Find where the given text appears and provide that cell's center as (x, y) coordinate. 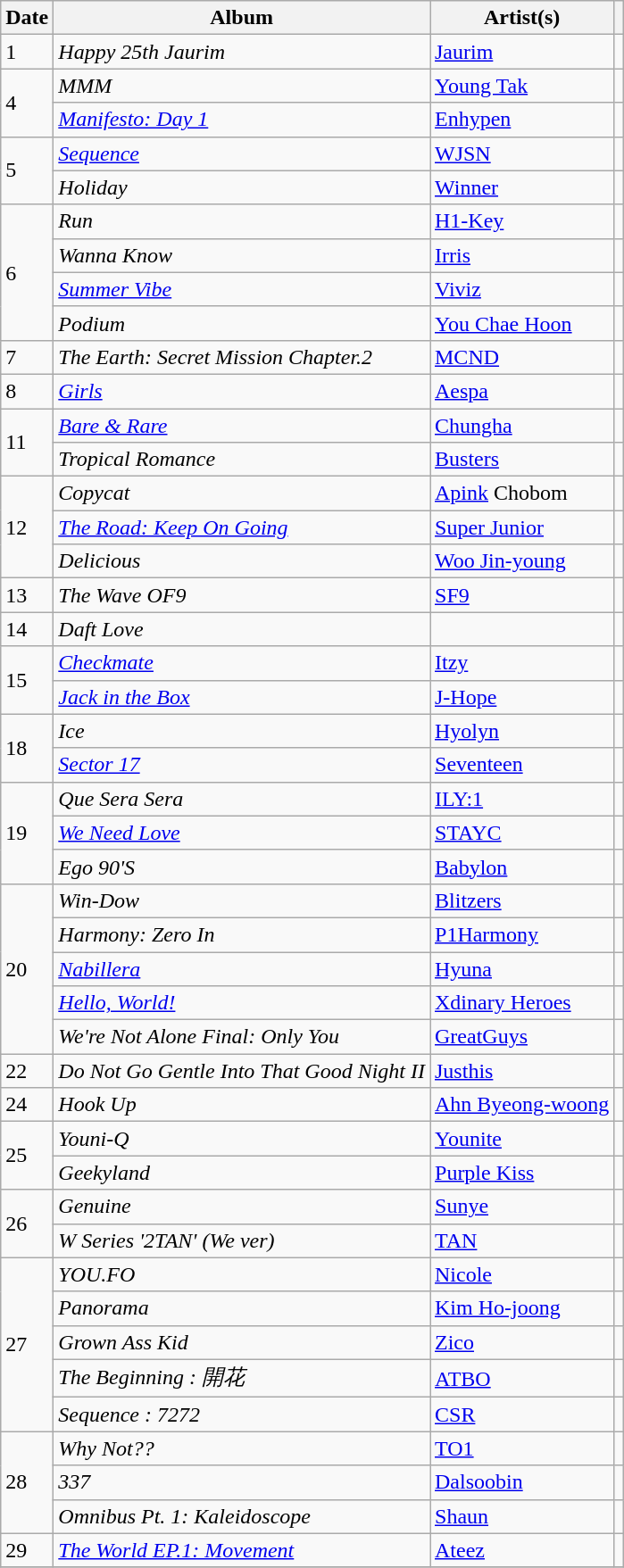
Harmony: Zero In (242, 934)
20 (27, 968)
You Chae Hoon (522, 323)
CSR (522, 1415)
Bare & Rare (242, 426)
Xdinary Heroes (522, 1003)
GreatGuys (522, 1037)
Busters (522, 460)
The Beginning : 開花 (242, 1378)
Summer Vibe (242, 289)
Hook Up (242, 1105)
337 (242, 1482)
14 (27, 629)
Podium (242, 323)
13 (27, 595)
Viviz (522, 289)
Ateez (522, 1550)
Super Junior (522, 527)
24 (27, 1105)
P1Harmony (522, 934)
Sequence : 7272 (242, 1415)
1 (27, 52)
Kim Ho-joong (522, 1308)
5 (27, 170)
MMM (242, 86)
Do Not Go Gentle Into That Good Night II (242, 1071)
Nicole (522, 1274)
Dalsoobin (522, 1482)
Why Not?? (242, 1448)
Album (242, 18)
29 (27, 1550)
8 (27, 391)
Aespa (522, 391)
Happy 25th Jaurim (242, 52)
Seventeen (522, 765)
Ego 90'S (242, 867)
ILY:1 (522, 799)
Hello, World! (242, 1003)
Apink Chobom (522, 494)
Jaurim (522, 52)
12 (27, 527)
Irris (522, 255)
Shaun (522, 1516)
Enhypen (522, 120)
Daft Love (242, 629)
Geekyland (242, 1173)
The Earth: Secret Mission Chapter.2 (242, 357)
Justhis (522, 1071)
Genuine (242, 1207)
Young Tak (522, 86)
26 (27, 1224)
Ice (242, 731)
Sector 17 (242, 765)
The World EP.1: Movement (242, 1550)
Panorama (242, 1308)
Purple Kiss (522, 1173)
Woo Jin-young (522, 561)
H1-Key (522, 221)
YOU.FO (242, 1274)
Sunye (522, 1207)
Grown Ass Kid (242, 1342)
TO1 (522, 1448)
MCND (522, 357)
SF9 (522, 595)
4 (27, 103)
25 (27, 1156)
The Road: Keep On Going (242, 527)
22 (27, 1071)
Itzy (522, 663)
Nabillera (242, 968)
6 (27, 272)
Sequence (242, 153)
15 (27, 680)
We're Not Alone Final: Only You (242, 1037)
Delicious (242, 561)
Winner (522, 187)
Chungha (522, 426)
Checkmate (242, 663)
Win-Dow (242, 900)
STAYC (522, 833)
28 (27, 1482)
11 (27, 443)
Run (242, 221)
Younite (522, 1139)
Zico (522, 1342)
Girls (242, 391)
Omnibus Pt. 1: Kaleidoscope (242, 1516)
27 (27, 1344)
Babylon (522, 867)
TAN (522, 1240)
Blitzers (522, 900)
Wanna Know (242, 255)
Hyolyn (522, 731)
J-Hope (522, 697)
19 (27, 833)
Ahn Byeong-woong (522, 1105)
7 (27, 357)
Tropical Romance (242, 460)
18 (27, 748)
ATBO (522, 1378)
Youni-Q (242, 1139)
Jack in the Box (242, 697)
Que Sera Sera (242, 799)
Copycat (242, 494)
Artist(s) (522, 18)
Manifesto: Day 1 (242, 120)
W Series '2TAN' (We ver) (242, 1240)
Hyuna (522, 968)
Date (27, 18)
The Wave OF9 (242, 595)
Holiday (242, 187)
WJSN (522, 153)
We Need Love (242, 833)
